Determine the (x, y) coordinate at the center of the cell enclosing the given text.  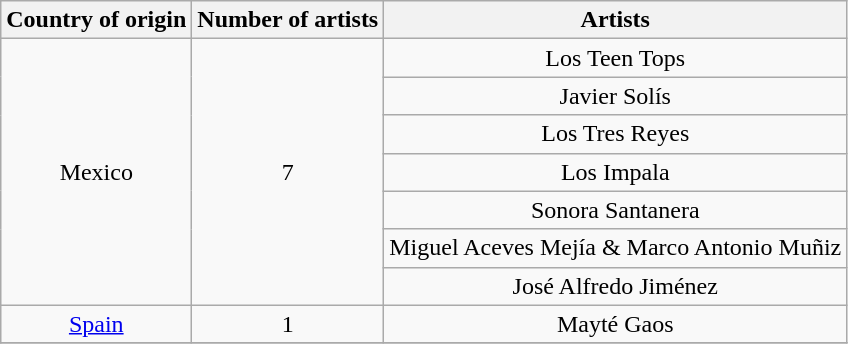
Los Impala (616, 172)
Country of origin (96, 20)
1 (288, 324)
Javier Solís (616, 96)
Los Teen Tops (616, 58)
7 (288, 172)
Mayté Gaos (616, 324)
Sonora Santanera (616, 210)
José Alfredo Jiménez (616, 286)
Miguel Aceves Mejía & Marco Antonio Muñiz (616, 248)
Los Tres Reyes (616, 134)
Artists (616, 20)
Number of artists (288, 20)
Spain (96, 324)
Mexico (96, 172)
